Provide the [X, Y] coordinate of the cell's center where the given text is located.  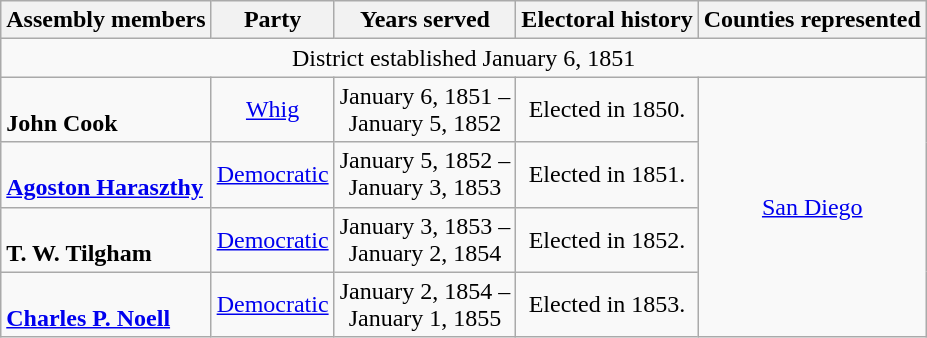
January 3, 1853 – January 2, 1854 [425, 240]
January 5, 1852 – January 3, 1853 [425, 174]
San Diego [812, 207]
Electoral history [607, 20]
Party [272, 20]
Elected in 1850. [607, 110]
Agoston Haraszthy [106, 174]
Charles P. Noell [106, 304]
Whig [272, 110]
John Cook [106, 110]
T. W. Tilgham [106, 240]
January 6, 1851 – January 5, 1852 [425, 110]
Years served [425, 20]
Elected in 1853. [607, 304]
January 2, 1854 – January 1, 1855 [425, 304]
Elected in 1851. [607, 174]
District established January 6, 1851 [464, 58]
Elected in 1852. [607, 240]
Counties represented [812, 20]
Assembly members [106, 20]
